Search for the cell housing the specified text and yield its (x, y) center coordinate. 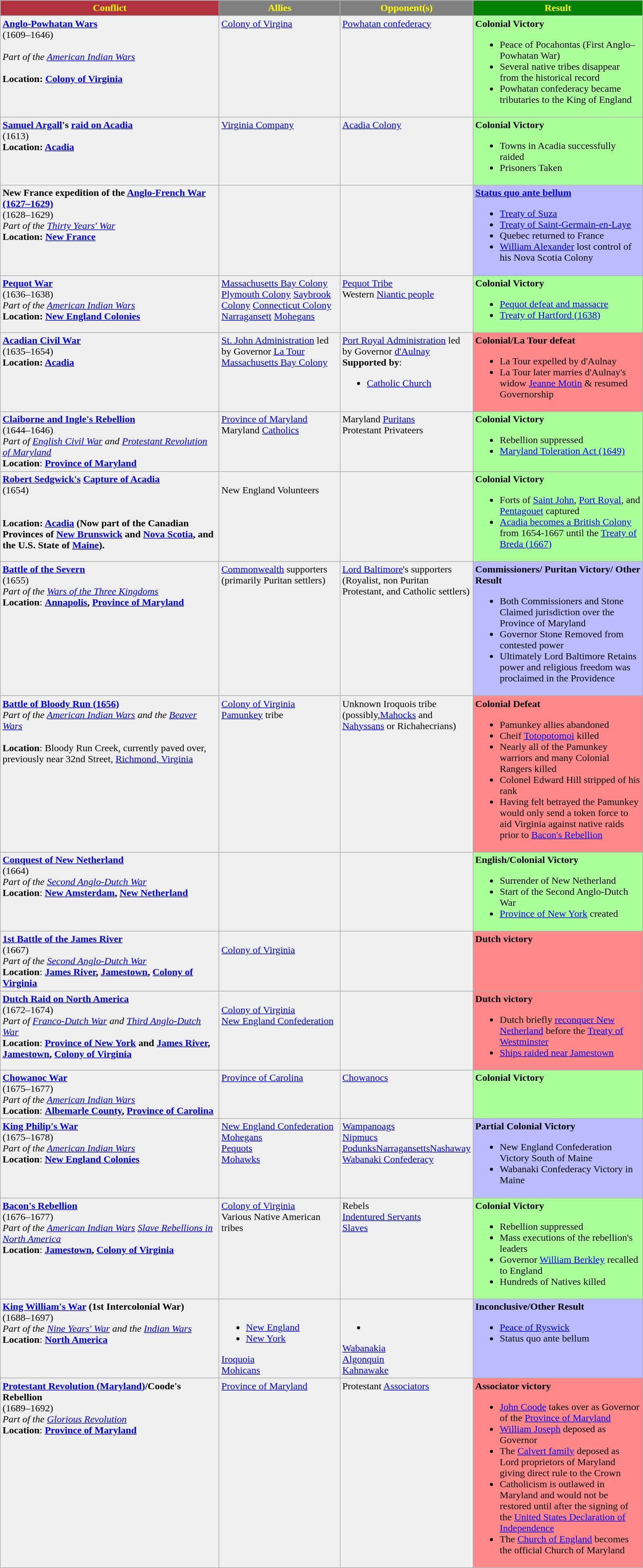
Powhatan confederacy (407, 67)
King William's War (1st Intercolonial War)(1688–1697)Part of the Nine Years' War and the Indian WarsLocation: North America (110, 1339)
Dutch victoryDutch briefly reconquer New Netherland before the Treaty of WestminsterShips raided near Jamestown (558, 1030)
Protestant Revolution (Maryland)/Coode's Rebellion(1689–1692)Part of the Glorious RevolutionLocation: Province of Maryland (110, 1473)
New England Volunteers (280, 517)
New France expedition of the Anglo-French War (1627–1629)(1628–1629)Part of the Thirty Years' WarLocation: New France (110, 230)
Chowanocs (407, 1094)
Pequot TribeWestern Niantic people (407, 304)
Conquest of New Netherland(1664)Part of the Second Anglo-Dutch WarLocation: New Amsterdam, New Netherland (110, 892)
Colonial Victory (558, 1094)
Acadian Civil War(1635–1654)Location: Acadia (110, 372)
Samuel Argall's raid on Acadia(1613)Location: Acadia (110, 151)
Inconclusive/Other ResultPeace of RyswickStatus quo ante bellum (558, 1339)
1st Battle of the James River (1667)Part of the Second Anglo-Dutch WarLocation: James River, Jamestown, Colony of Virginia (110, 961)
Colony of Virgina (280, 67)
Colony of VirginiaNew England Confederation (280, 1030)
Port Royal Administration led by Governor d'AulnaySupported by:Catholic Church (407, 372)
Province of Maryland (280, 1473)
Bacon's Rebellion(1676–1677)Part of the American Indian Wars Slave Rebellions in North AmericaLocation: Jamestown, Colony of Virginia (110, 1249)
St. John Administration led by Governor La TourMassachusetts Bay Colony (280, 372)
Battle of the Severn(1655)Part of the Wars of the Three KingdomsLocation: Annapolis, Province of Maryland (110, 628)
Colony of VirginiaPamunkey tribe (280, 774)
WabanakiaAlgonquinKahnawake (407, 1339)
Result (558, 8)
Colony of VirginiaVarious Native American tribes (280, 1249)
English/Colonial VictorySurrender of New NetherlandStart of the Second Anglo-Dutch WarProvince of New York created (558, 892)
Opponent(s) (407, 8)
Unknown Iroquois tribe (possibly,Mahocks and Nahyssans or Richahecrians) (407, 774)
Province of MarylandMaryland Catholics (280, 441)
RebelsIndentured ServantsSlaves (407, 1249)
Colonial VictoryTowns in Acadia successfully raidedPrisoners Taken (558, 151)
King Philip's War(1675–1678)Part of the American Indian WarsLocation: New England Colonies (110, 1158)
Partial Colonial VictoryNew England Confederation Victory South of MaineWabanaki Confederacy Victory in Maine (558, 1158)
Massachusetts Bay ColonyPlymouth Colony Saybrook Colony Connecticut Colony Narragansett Mohegans (280, 304)
Maryland PuritansProtestant Privateers (407, 441)
Allies (280, 8)
Status quo ante bellumTreaty of SuzaTreaty of Saint-Germain-en-LayeQuebec returned to FranceWilliam Alexander lost control of his Nova Scotia Colony (558, 230)
New England ConfederationMohegansPequotsMohawks (280, 1158)
Virginia Company (280, 151)
Colonial VictoryRebellion suppressedMaryland Toleration Act (1649) (558, 441)
Province of Carolina (280, 1094)
WampanoagsNipmucsPodunksNarragansettsNashawayWabanaki Confederacy (407, 1158)
Colonial VictoryPequot defeat and massacreTreaty of Hartford (1638) (558, 304)
Conflict (110, 8)
Colonial/La Tour defeatLa Tour expelled by d'AulnayLa Tour later marries d'Aulnay's widow Jeanne Motin & resumed Governorship (558, 372)
Protestant Associators (407, 1473)
Acadia Colony (407, 151)
Pequot War(1636–1638)Part of the American Indian WarsLocation: New England Colonies (110, 304)
Lord Baltimore's supporters (Royalist, non Puritan Protestant, and Catholic settlers) (407, 628)
Colony of Virginia (280, 961)
Dutch victory (558, 961)
Anglo-Powhatan Wars(1609–1646)Part of the American Indian WarsLocation: Colony of Virginia (110, 67)
Chowanoc War(1675–1677)Part of the American Indian WarsLocation: Albemarle County, Province of Carolina (110, 1094)
New England New YorkIroquoiaMohicans (280, 1339)
Claiborne and Ingle's Rebellion(1644–1646)Part of English Civil War and Protestant Revolution of MarylandLocation: Province of Maryland (110, 441)
Commonwealth supporters (primarily Puritan settlers) (280, 628)
Colonial VictoryRebellion suppressedMass executions of the rebellion's leadersGovernor William Berkley recalled to EnglandHundreds of Natives killed (558, 1249)
